Search for the cell housing the specified text and yield its [x, y] center coordinate. 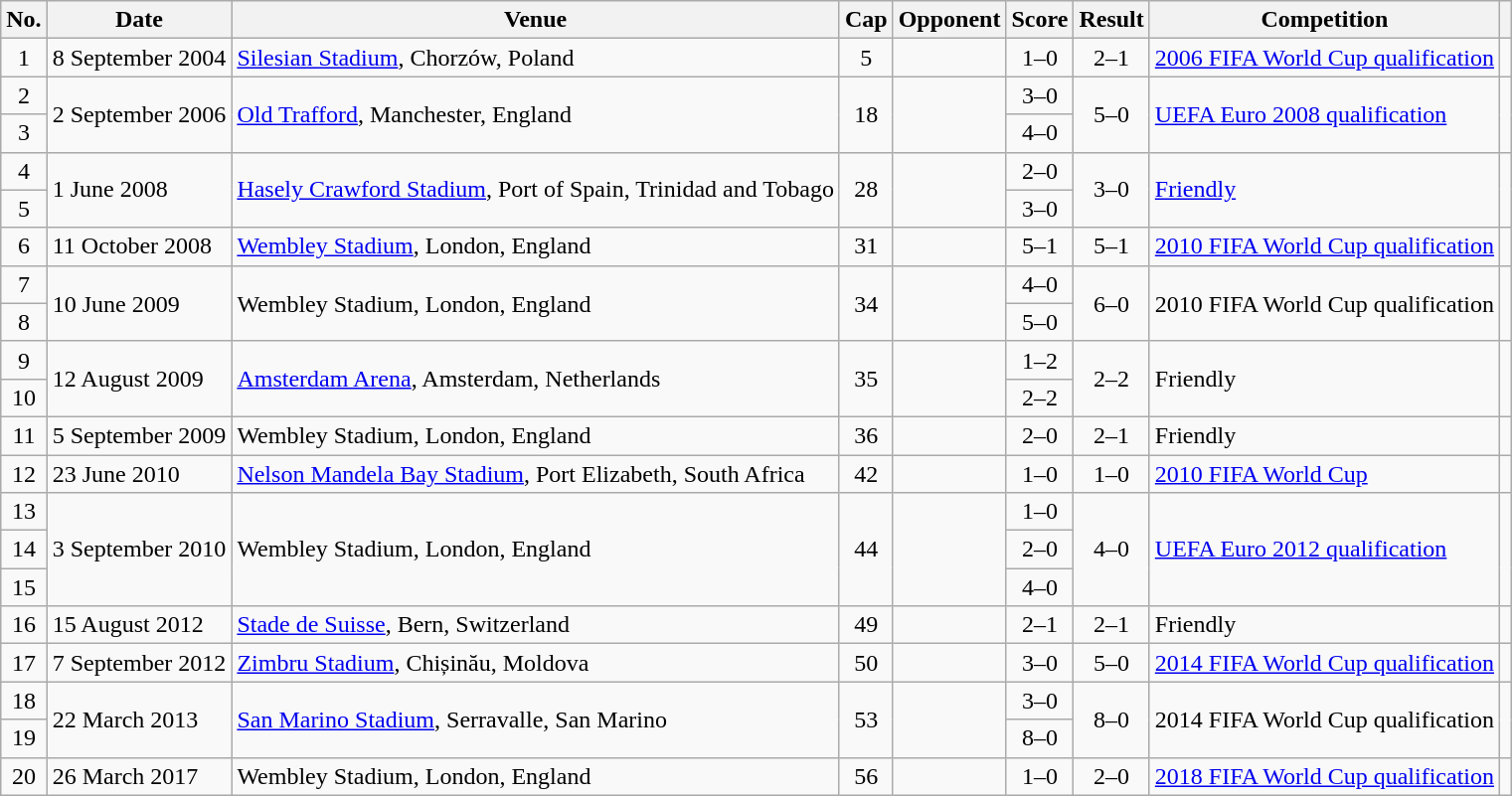
2 September 2006 [139, 114]
16 [24, 625]
Zimbru Stadium, Chișinău, Moldova [536, 663]
Nelson Mandela Bay Stadium, Port Elizabeth, South Africa [536, 474]
22 March 2013 [139, 719]
Venue [536, 20]
3 [24, 133]
12 [24, 474]
12 August 2009 [139, 379]
10 [24, 398]
UEFA Euro 2012 qualification [1324, 550]
Hasely Crawford Stadium, Port of Spain, Trinidad and Tobago [536, 190]
28 [866, 190]
2006 FIFA World Cup qualification [1324, 58]
9 [24, 360]
35 [866, 379]
53 [866, 719]
4 [24, 171]
13 [24, 512]
36 [866, 435]
UEFA Euro 2008 qualification [1324, 114]
31 [866, 246]
1 [24, 58]
Date [139, 20]
Old Trafford, Manchester, England [536, 114]
7 September 2012 [139, 663]
20 [24, 776]
San Marino Stadium, Serravalle, San Marino [536, 719]
19 [24, 738]
Opponent [949, 20]
1 June 2008 [139, 190]
49 [866, 625]
34 [866, 303]
44 [866, 550]
7 [24, 284]
50 [866, 663]
26 March 2017 [139, 776]
Competition [1324, 20]
56 [866, 776]
11 October 2008 [139, 246]
6 [24, 246]
10 June 2009 [139, 303]
2018 FIFA World Cup qualification [1324, 776]
6–0 [1111, 303]
2010 FIFA World Cup [1324, 474]
Stade de Suisse, Bern, Switzerland [536, 625]
1–2 [1040, 360]
15 [24, 587]
5 September 2009 [139, 435]
Amsterdam Arena, Amsterdam, Netherlands [536, 379]
Cap [866, 20]
Silesian Stadium, Chorzów, Poland [536, 58]
Score [1040, 20]
15 August 2012 [139, 625]
23 June 2010 [139, 474]
11 [24, 435]
42 [866, 474]
Result [1111, 20]
3 September 2010 [139, 550]
14 [24, 550]
8 [24, 322]
2 [24, 95]
No. [24, 20]
8 September 2004 [139, 58]
17 [24, 663]
